Find where the given text appears and provide that cell's center as (x, y) coordinate. 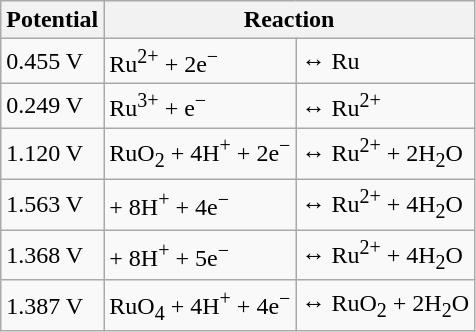
1.120 V (52, 154)
Reaction (290, 20)
Ru3+ + e− (200, 106)
RuO2 + 4H+ + 2e− (200, 154)
+ 8H+ + 5e− (200, 256)
Potential (52, 20)
+ 8H+ + 4e− (200, 204)
Ru2+ + 2e− (200, 62)
1.387 V (52, 306)
0.455 V (52, 62)
↔ Ru (386, 62)
0.249 V (52, 106)
↔ Ru2+ (386, 106)
↔ Ru2+ + 2H2O (386, 154)
1.368 V (52, 256)
RuO4 + 4H+ + 4e− (200, 306)
1.563 V (52, 204)
↔ RuO2 + 2H2O (386, 306)
